Return [X, Y] of the center of cell containing provided text 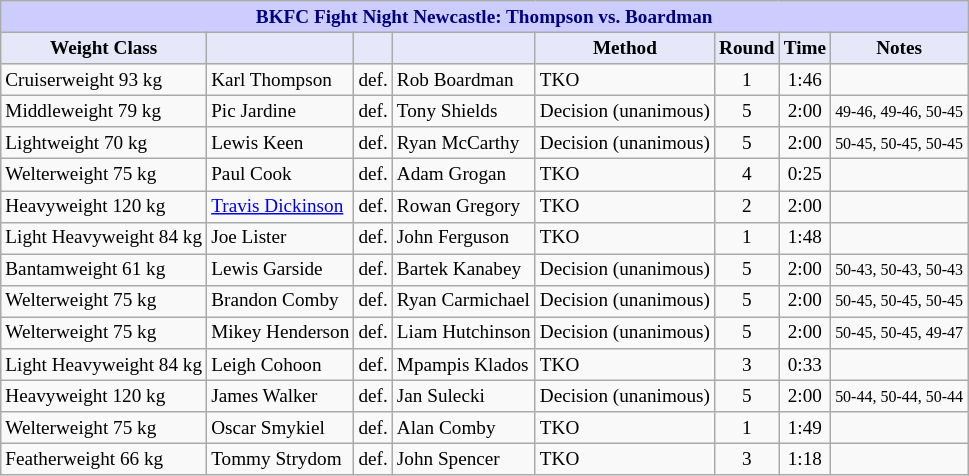
1:46 [804, 80]
2 [746, 206]
Mpampis Klados [464, 365]
Rob Boardman [464, 80]
Time [804, 48]
Bantamweight 61 kg [104, 270]
Method [624, 48]
0:25 [804, 175]
BKFC Fight Night Newcastle: Thompson vs. Boardman [484, 17]
50-44, 50-44, 50-44 [900, 396]
Liam Hutchinson [464, 333]
Tony Shields [464, 111]
Pic Jardine [280, 111]
Travis Dickinson [280, 206]
John Ferguson [464, 238]
Rowan Gregory [464, 206]
Round [746, 48]
4 [746, 175]
Ryan Carmichael [464, 301]
Featherweight 66 kg [104, 460]
Lewis Keen [280, 143]
1:48 [804, 238]
Oscar Smykiel [280, 428]
John Spencer [464, 460]
Notes [900, 48]
Bartek Kanabey [464, 270]
Tommy Strydom [280, 460]
Lewis Garside [280, 270]
Mikey Henderson [280, 333]
Joe Lister [280, 238]
0:33 [804, 365]
Karl Thompson [280, 80]
1:49 [804, 428]
Jan Sulecki [464, 396]
Weight Class [104, 48]
Cruiserweight 93 kg [104, 80]
Brandon Comby [280, 301]
50-45, 50-45, 49-47 [900, 333]
1:18 [804, 460]
Leigh Cohoon [280, 365]
Adam Grogan [464, 175]
Lightweight 70 kg [104, 143]
50-43, 50-43, 50-43 [900, 270]
James Walker [280, 396]
Middleweight 79 kg [104, 111]
Alan Comby [464, 428]
Paul Cook [280, 175]
49-46, 49-46, 50-45 [900, 111]
Ryan McCarthy [464, 143]
